Pinpoint the cell where the given text exists, returning its [x, y] midpoint coordinate. 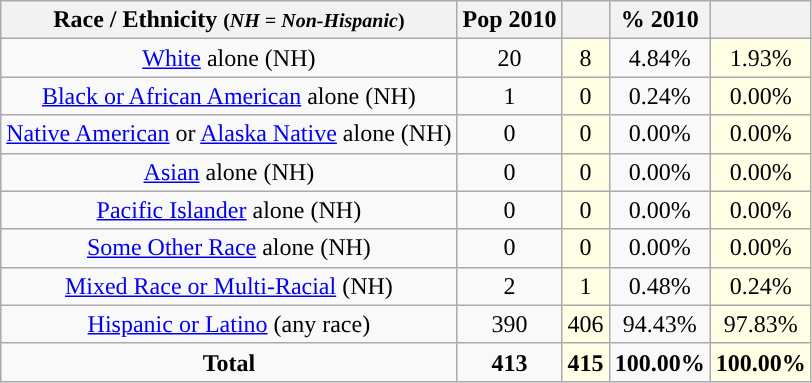
20 [510, 58]
0.48% [660, 286]
2 [510, 286]
Asian alone (NH) [229, 172]
413 [510, 362]
Black or African American alone (NH) [229, 96]
Mixed Race or Multi-Racial (NH) [229, 286]
White alone (NH) [229, 58]
415 [586, 362]
390 [510, 324]
Pacific Islander alone (NH) [229, 210]
Total [229, 362]
94.43% [660, 324]
1.93% [760, 58]
406 [586, 324]
Race / Ethnicity (NH = Non-Hispanic) [229, 20]
% 2010 [660, 20]
Native American or Alaska Native alone (NH) [229, 134]
Hispanic or Latino (any race) [229, 324]
Pop 2010 [510, 20]
8 [586, 58]
4.84% [660, 58]
Some Other Race alone (NH) [229, 248]
97.83% [760, 324]
